Capture the cell that displays the provided text and extract its (x, y) central coordinate. 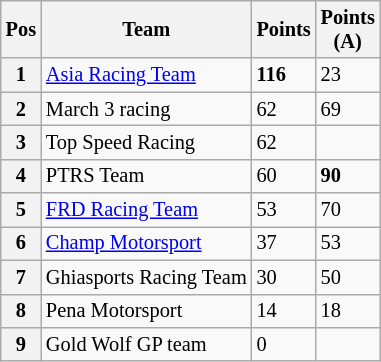
Points (284, 29)
Points(A) (348, 29)
3 (21, 142)
PTRS Team (146, 176)
6 (21, 243)
8 (21, 311)
Top Speed Racing (146, 142)
Gold Wolf GP team (146, 344)
60 (284, 176)
9 (21, 344)
18 (348, 311)
Pos (21, 29)
Ghiasports Racing Team (146, 277)
1 (21, 75)
Team (146, 29)
FRD Racing Team (146, 210)
4 (21, 176)
70 (348, 210)
2 (21, 109)
5 (21, 210)
116 (284, 75)
69 (348, 109)
90 (348, 176)
Pena Motorsport (146, 311)
37 (284, 243)
Asia Racing Team (146, 75)
7 (21, 277)
14 (284, 311)
Champ Motorsport (146, 243)
23 (348, 75)
0 (284, 344)
30 (284, 277)
50 (348, 277)
March 3 racing (146, 109)
